Return the (x, y) coordinate for the center point of the cell that contains the specified text.  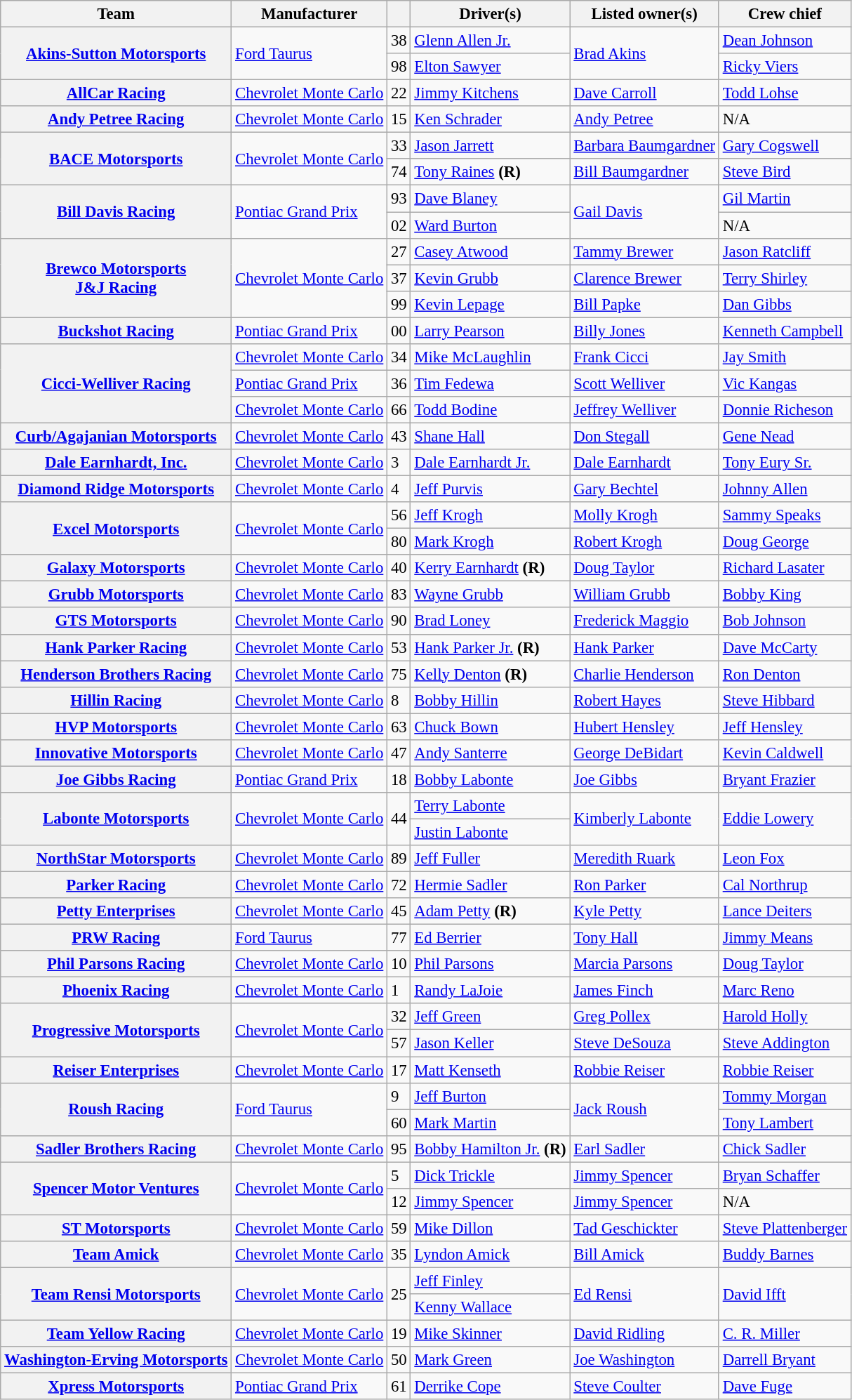
Tony Raines (R) (490, 172)
William Grubb (644, 595)
5 (399, 1175)
Gary Bechtel (644, 489)
Progressive Motorsports (117, 1031)
Parker Racing (117, 885)
Bill Davis Racing (117, 212)
Phoenix Racing (117, 991)
Elton Sawyer (490, 67)
Greg Pollex (644, 1017)
4 (399, 489)
NorthStar Motorsports (117, 859)
Jeff Green (490, 1017)
89 (399, 859)
57 (399, 1043)
Dan Gibbs (785, 304)
3 (399, 463)
Mike Skinner (490, 1334)
Bobby Hamilton Jr. (R) (490, 1149)
Molly Krogh (644, 515)
Curb/Agajanian Motorsports (117, 436)
93 (399, 199)
15 (399, 119)
David Ridling (644, 1334)
38 (399, 41)
Andy Petree Racing (117, 119)
Terry Labonte (490, 806)
02 (399, 225)
Leon Fox (785, 859)
1 (399, 991)
Steve Plattenberger (785, 1228)
Diamond Ridge Motorsports (117, 489)
Frederick Maggio (644, 621)
Jeff Purvis (490, 489)
Ricky Viers (785, 67)
Jeff Finley (490, 1281)
Robert Hayes (644, 700)
Reiser Enterprises (117, 1070)
Matt Kenseth (490, 1070)
Innovative Motorsports (117, 753)
Marc Reno (785, 991)
8 (399, 700)
Jason Ratcliff (785, 251)
Bryant Frazier (785, 779)
Team Rensi Motorsports (117, 1293)
Phil Parsons Racing (117, 964)
Joe Gibbs Racing (117, 779)
Kevin Caldwell (785, 753)
Kelly Denton (R) (490, 674)
90 (399, 621)
Jeffrey Welliver (644, 410)
Joe Washington (644, 1360)
75 (399, 674)
Jimmy Kitchens (490, 93)
27 (399, 251)
18 (399, 779)
33 (399, 146)
Washington-Erving Motorsports (117, 1360)
Ed Rensi (644, 1293)
Meredith Ruark (644, 859)
Kevin Lepage (490, 304)
Bryan Schaffer (785, 1175)
Harold Holly (785, 1017)
34 (399, 357)
James Finch (644, 991)
Wayne Grubb (490, 595)
Hank Parker (644, 647)
10 (399, 964)
Team Yellow Racing (117, 1334)
Dick Trickle (490, 1175)
35 (399, 1255)
Kevin Grubb (490, 278)
Bobby Hillin (490, 700)
Andy Santerre (490, 753)
80 (399, 542)
Scott Welliver (644, 383)
40 (399, 568)
Derrike Cope (490, 1387)
43 (399, 436)
Ken Schrader (490, 119)
00 (399, 331)
Jeff Burton (490, 1096)
Mike McLaughlin (490, 357)
47 (399, 753)
Brad Loney (490, 621)
C. R. Miller (785, 1334)
Team Amick (117, 1255)
Dave Fuge (785, 1387)
Jeff Krogh (490, 515)
Bill Amick (644, 1255)
Steve DeSouza (644, 1043)
59 (399, 1228)
Hank Parker Jr. (R) (490, 647)
Darrell Bryant (785, 1360)
Xpress Motorsports (117, 1387)
Brad Akins (644, 53)
Chuck Bown (490, 727)
32 (399, 1017)
74 (399, 172)
56 (399, 515)
Bobby Labonte (490, 779)
Randy LaJoie (490, 991)
Marcia Parsons (644, 964)
Crew chief (785, 14)
George DeBidart (644, 753)
Tim Fedewa (490, 383)
Ed Berrier (490, 938)
Bill Papke (644, 304)
Labonte Motorsports (117, 819)
Todd Bodine (490, 410)
Bob Johnson (785, 621)
61 (399, 1387)
Driver(s) (490, 14)
Justin Labonte (490, 832)
Ron Denton (785, 674)
Joe Gibbs (644, 779)
12 (399, 1202)
66 (399, 410)
60 (399, 1123)
53 (399, 647)
Petty Enterprises (117, 911)
AllCar Racing (117, 93)
37 (399, 278)
Sammy Speaks (785, 515)
Dale Earnhardt, Inc. (117, 463)
Gil Martin (785, 199)
Adam Petty (R) (490, 911)
Kenneth Campbell (785, 331)
Cal Northrup (785, 885)
72 (399, 885)
77 (399, 938)
Kyle Petty (644, 911)
Casey Atwood (490, 251)
Steve Hibbard (785, 700)
Mike Dillon (490, 1228)
Tony Lambert (785, 1123)
Spencer Motor Ventures (117, 1188)
Roush Racing (117, 1109)
BACE Motorsports (117, 159)
Jeff Hensley (785, 727)
Buckshot Racing (117, 331)
Tammy Brewer (644, 251)
Eddie Lowery (785, 819)
Robert Krogh (644, 542)
Donnie Richeson (785, 410)
Vic Kangas (785, 383)
Tony Hall (644, 938)
GTS Motorsports (117, 621)
Hillin Racing (117, 700)
Bill Baumgardner (644, 172)
Dave McCarty (785, 647)
Mark Krogh (490, 542)
Frank Cicci (644, 357)
Phil Parsons (490, 964)
17 (399, 1070)
Kenny Wallace (490, 1307)
Charlie Henderson (644, 674)
Mark Martin (490, 1123)
45 (399, 911)
Dave Blaney (490, 199)
Steve Bird (785, 172)
Team (117, 14)
Jeff Fuller (490, 859)
Tony Eury Sr. (785, 463)
Buddy Barnes (785, 1255)
Gary Cogswell (785, 146)
25 (399, 1293)
Richard Lasater (785, 568)
Johnny Allen (785, 489)
63 (399, 727)
Henderson Brothers Racing (117, 674)
David Ifft (785, 1293)
Gail Davis (644, 212)
98 (399, 67)
Earl Sadler (644, 1149)
9 (399, 1096)
Hubert Hensley (644, 727)
Larry Pearson (490, 331)
Listed owner(s) (644, 14)
Kimberly Labonte (644, 819)
Galaxy Motorsports (117, 568)
Grubb Motorsports (117, 595)
Barbara Baumgardner (644, 146)
Jason Keller (490, 1043)
Glenn Allen Jr. (490, 41)
Kerry Earnhardt (R) (490, 568)
Dean Johnson (785, 41)
Lyndon Amick (490, 1255)
Akins-Sutton Motorsports (117, 53)
Lance Deiters (785, 911)
36 (399, 383)
Sadler Brothers Racing (117, 1149)
Steve Addington (785, 1043)
Tad Geschickter (644, 1228)
Dale Earnhardt (644, 463)
Jay Smith (785, 357)
Shane Hall (490, 436)
95 (399, 1149)
99 (399, 304)
Excel Motorsports (117, 528)
Ward Burton (490, 225)
22 (399, 93)
Andy Petree (644, 119)
Mark Green (490, 1360)
Hermie Sadler (490, 885)
HVP Motorsports (117, 727)
Chick Sadler (785, 1149)
Jack Roush (644, 1109)
Billy Jones (644, 331)
Brewco MotorsportsJ&J Racing (117, 278)
Tommy Morgan (785, 1096)
Hank Parker Racing (117, 647)
Jason Jarrett (490, 146)
Dave Carroll (644, 93)
Jimmy Means (785, 938)
44 (399, 819)
Bobby King (785, 595)
Ron Parker (644, 885)
Todd Lohse (785, 93)
19 (399, 1334)
Cicci-Welliver Racing (117, 383)
Dale Earnhardt Jr. (490, 463)
50 (399, 1360)
Doug George (785, 542)
Clarence Brewer (644, 278)
Don Stegall (644, 436)
Manufacturer (309, 14)
PRW Racing (117, 938)
ST Motorsports (117, 1228)
Gene Nead (785, 436)
Steve Coulter (644, 1387)
Terry Shirley (785, 278)
83 (399, 595)
